Return the [x, y] coordinate for the center point of the cell that contains the specified text.  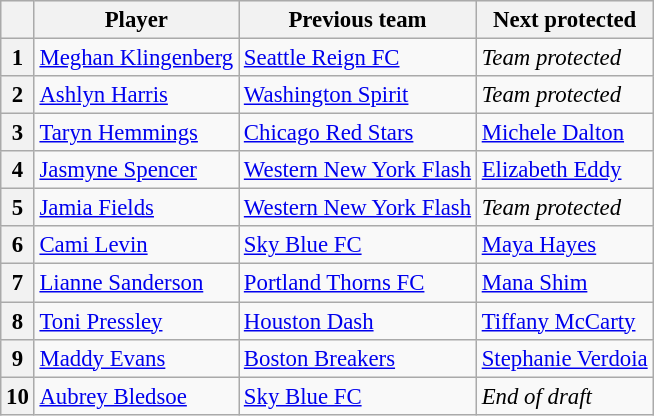
Maya Hayes [564, 245]
Seattle Reign FC [358, 58]
9 [18, 358]
End of draft [564, 396]
Mana Shim [564, 283]
1 [18, 58]
Jasmyne Spencer [136, 170]
Stephanie Verdoia [564, 358]
Tiffany McCarty [564, 321]
Next protected [564, 20]
Maddy Evans [136, 358]
4 [18, 170]
5 [18, 208]
Portland Thorns FC [358, 283]
Meghan Klingenberg [136, 58]
Elizabeth Eddy [564, 170]
3 [18, 133]
Ashlyn Harris [136, 95]
Cami Levin [136, 245]
2 [18, 95]
Lianne Sanderson [136, 283]
Aubrey Bledsoe [136, 396]
8 [18, 321]
Chicago Red Stars [358, 133]
Houston Dash [358, 321]
7 [18, 283]
Michele Dalton [564, 133]
Boston Breakers [358, 358]
10 [18, 396]
Player [136, 20]
Toni Pressley [136, 321]
Jamia Fields [136, 208]
Washington Spirit [358, 95]
Previous team [358, 20]
6 [18, 245]
Taryn Hemmings [136, 133]
